Output the (x, y) coordinate of the center of the cell containing the given text.  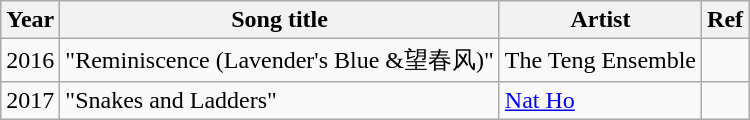
Artist (600, 20)
The Teng Ensemble (600, 60)
Nat Ho (600, 100)
"Snakes and Ladders" (280, 100)
Year (30, 20)
Song title (280, 20)
"Reminiscence (Lavender's Blue &望春风)" (280, 60)
Ref (726, 20)
2016 (30, 60)
2017 (30, 100)
